Find where the given text appears and provide that cell's center as [X, Y] coordinate. 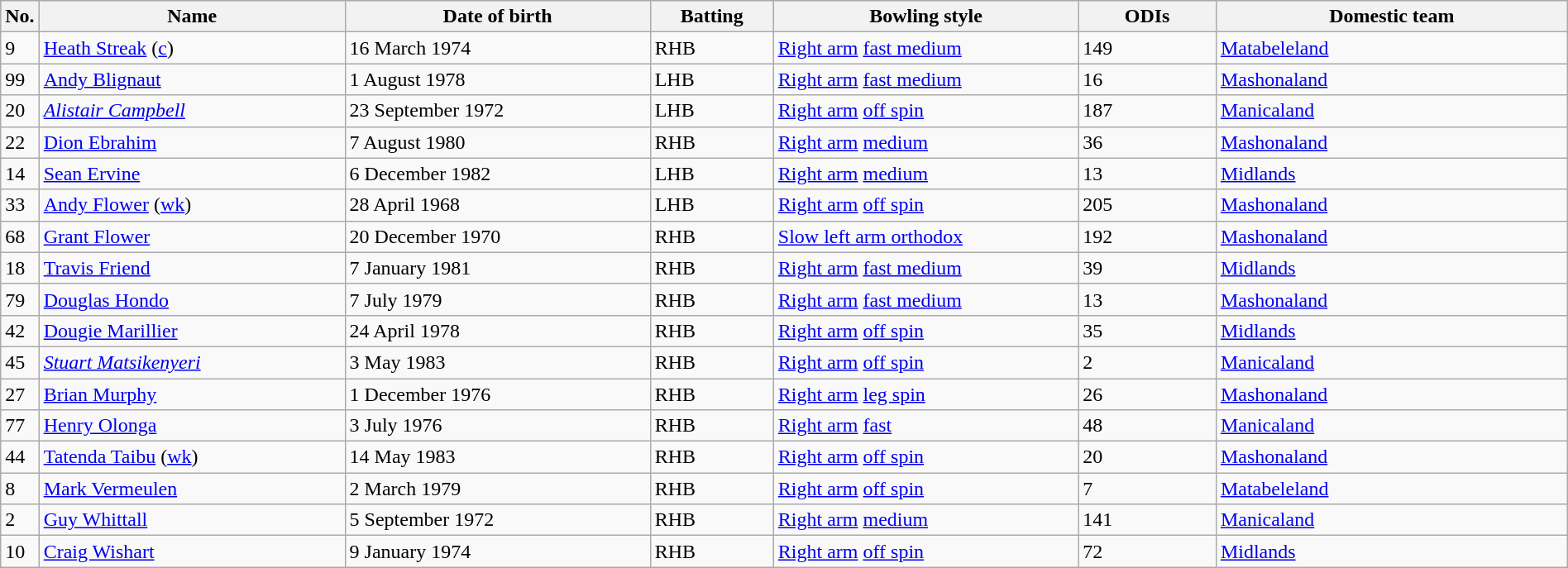
Batting [711, 17]
48 [1148, 426]
Date of birth [498, 17]
Right arm fast [925, 426]
16 March 1974 [498, 48]
Craig Wishart [192, 551]
Travis Friend [192, 268]
44 [20, 457]
192 [1148, 236]
9 [20, 48]
27 [20, 394]
10 [20, 551]
Guy Whittall [192, 520]
6 December 1982 [498, 174]
1 December 1976 [498, 394]
79 [20, 299]
42 [20, 331]
141 [1148, 520]
Grant Flower [192, 236]
5 September 1972 [498, 520]
39 [1148, 268]
Brian Murphy [192, 394]
8 [20, 489]
Sean Ervine [192, 174]
99 [20, 79]
68 [20, 236]
33 [20, 205]
3 July 1976 [498, 426]
20 December 1970 [498, 236]
7 January 1981 [498, 268]
205 [1148, 205]
36 [1148, 142]
Tatenda Taibu (wk) [192, 457]
Stuart Matsikenyeri [192, 362]
149 [1148, 48]
22 [20, 142]
Henry Olonga [192, 426]
9 January 1974 [498, 551]
Douglas Hondo [192, 299]
7 July 1979 [498, 299]
2 March 1979 [498, 489]
18 [20, 268]
14 May 1983 [498, 457]
Heath Streak (c) [192, 48]
Mark Vermeulen [192, 489]
Andy Blignaut [192, 79]
14 [20, 174]
Bowling style [925, 17]
ODIs [1148, 17]
No. [20, 17]
187 [1148, 111]
Domestic team [1391, 17]
7 [1148, 489]
Dougie Marillier [192, 331]
28 April 1968 [498, 205]
Dion Ebrahim [192, 142]
24 April 1978 [498, 331]
45 [20, 362]
7 August 1980 [498, 142]
3 May 1983 [498, 362]
23 September 1972 [498, 111]
Right arm leg spin [925, 394]
26 [1148, 394]
1 August 1978 [498, 79]
Alistair Campbell [192, 111]
Andy Flower (wk) [192, 205]
16 [1148, 79]
Slow left arm orthodox [925, 236]
Name [192, 17]
77 [20, 426]
72 [1148, 551]
35 [1148, 331]
